Extract the (X, Y) coordinate from the center of the cell holding the provided text.  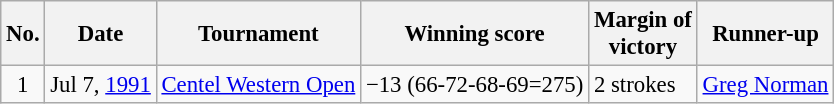
Runner-up (765, 34)
Tournament (258, 34)
Centel Western Open (258, 85)
Date (100, 34)
No. (23, 34)
Margin ofvictory (644, 34)
−13 (66-72-68-69=275) (475, 85)
1 (23, 85)
Jul 7, 1991 (100, 85)
2 strokes (644, 85)
Greg Norman (765, 85)
Winning score (475, 34)
